Find where the given text appears and provide that cell's center as (x, y) coordinate. 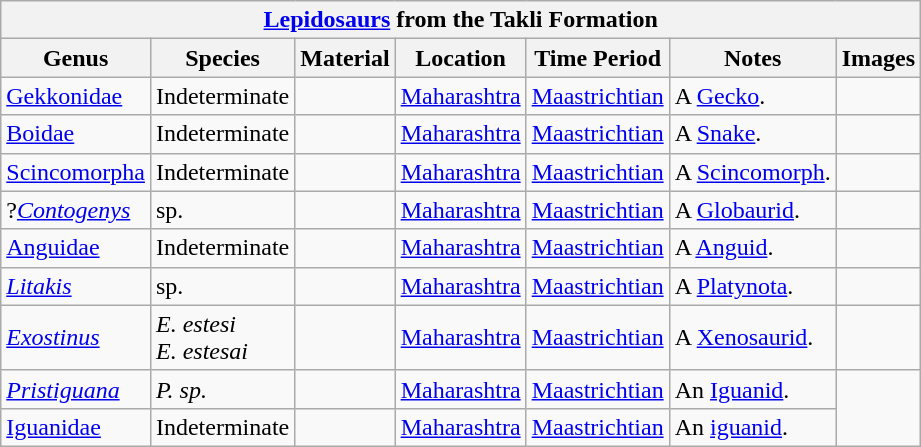
Litakis (76, 286)
A Platynota. (752, 286)
E. estesiE. estesai (222, 338)
An Iguanid. (752, 389)
Images (878, 58)
An iguanid. (752, 427)
Scincomorpha (76, 172)
Time Period (598, 58)
Species (222, 58)
Pristiguana (76, 389)
Boidae (76, 134)
A Scincomorph. (752, 172)
Exostinus (76, 338)
A Gecko. (752, 96)
P. sp. (222, 389)
Gekkonidae (76, 96)
Iguanidae (76, 427)
A Globaurid. (752, 210)
A Anguid. (752, 248)
Genus (76, 58)
Anguidae (76, 248)
A Snake. (752, 134)
Material (345, 58)
Lepidosaurs from the Takli Formation (461, 20)
Location (460, 58)
?Contogenys (76, 210)
Notes (752, 58)
A Xenosaurid. (752, 338)
